Return [X, Y] of the center of cell containing provided text 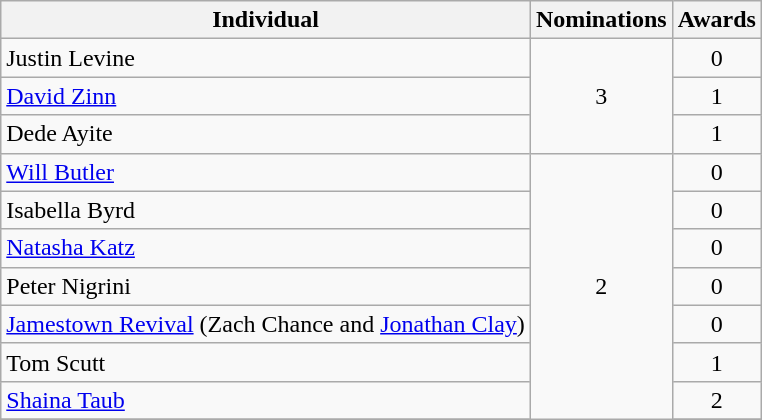
3 [601, 96]
Natasha Katz [266, 248]
Justin Levine [266, 58]
Jamestown Revival (Zach Chance and Jonathan Clay) [266, 324]
Awards [716, 20]
Dede Ayite [266, 134]
Shaina Taub [266, 400]
Nominations [601, 20]
Tom Scutt [266, 362]
David Zinn [266, 96]
Will Butler [266, 172]
Individual [266, 20]
Isabella Byrd [266, 210]
Peter Nigrini [266, 286]
